Determine the (x, y) coordinate at the center of the cell enclosing the given text.  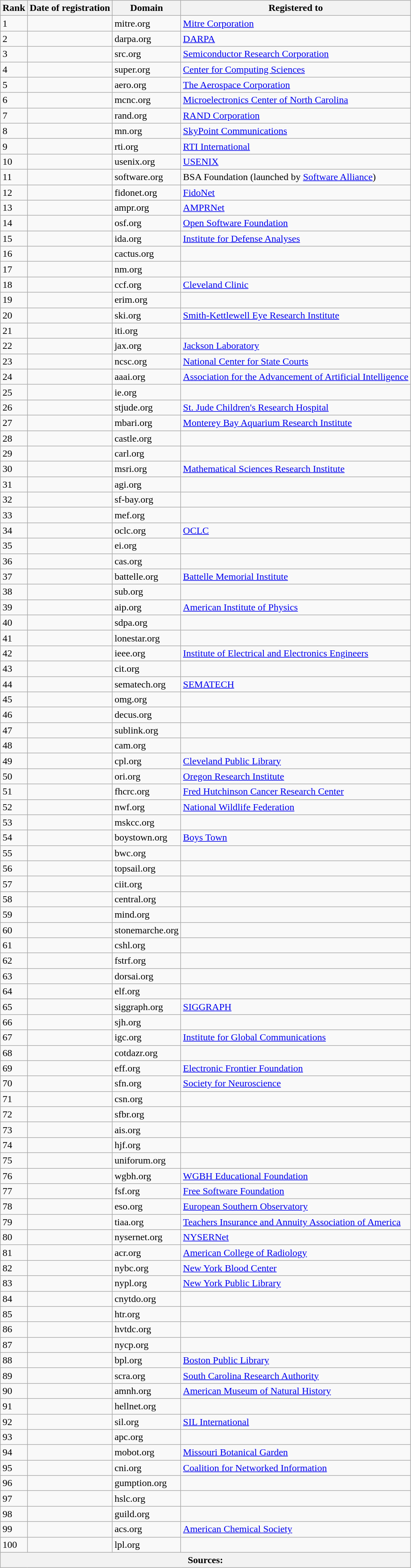
eff.org (146, 1068)
13 (14, 208)
72 (14, 1114)
cactus.org (146, 254)
nysernet.org (146, 1237)
Battelle Memorial Institute (296, 576)
100 (14, 1545)
42 (14, 653)
Sources: (206, 1560)
88 (14, 1360)
Mathematical Sciences Research Institute (296, 469)
nybc.org (146, 1268)
ori.org (146, 776)
sf-bay.org (146, 500)
65 (14, 1007)
32 (14, 500)
8 (14, 131)
St. Jude Children's Research Hospital (296, 407)
18 (14, 285)
55 (14, 853)
SIGGRAPH (296, 1007)
aero.org (146, 85)
6 (14, 100)
14 (14, 223)
84 (14, 1299)
61 (14, 945)
cam.org (146, 746)
56 (14, 868)
South Carolina Research Authority (296, 1375)
96 (14, 1483)
USENIX (296, 161)
mobot.org (146, 1453)
erim.org (146, 300)
lpl.org (146, 1545)
Teachers Insurance and Annuity Association of America (296, 1222)
mitre.org (146, 23)
guild.org (146, 1514)
osf.org (146, 223)
77 (14, 1191)
66 (14, 1022)
American Institute of Physics (296, 607)
31 (14, 484)
sil.org (146, 1421)
aip.org (146, 607)
Jackson Laboratory (296, 346)
2 (14, 39)
36 (14, 561)
cpl.org (146, 761)
hslc.org (146, 1499)
67 (14, 1038)
National Wildlife Federation (296, 807)
acr.org (146, 1253)
htr.org (146, 1314)
National Center for State Courts (296, 361)
cnytdo.org (146, 1299)
Association for the Advancement of Artificial Intelligence (296, 377)
scra.org (146, 1375)
iti.org (146, 331)
83 (14, 1283)
37 (14, 576)
78 (14, 1207)
47 (14, 730)
nm.org (146, 269)
92 (14, 1421)
9 (14, 146)
33 (14, 515)
cshl.org (146, 945)
10 (14, 161)
mn.org (146, 131)
NYSERNet (296, 1237)
87 (14, 1345)
cni.org (146, 1468)
68 (14, 1053)
Free Software Foundation (296, 1191)
Coalition for Networked Information (296, 1468)
sjh.org (146, 1022)
jax.org (146, 346)
darpa.org (146, 39)
22 (14, 346)
American Museum of Natural History (296, 1391)
stjude.org (146, 407)
nwf.org (146, 807)
hjf.org (146, 1145)
11 (14, 177)
The Aerospace Corporation (296, 85)
ciit.org (146, 884)
38 (14, 592)
Society for Neuroscience (296, 1084)
RTI International (296, 146)
30 (14, 469)
69 (14, 1068)
sub.org (146, 592)
wgbh.org (146, 1176)
Rank (14, 8)
50 (14, 776)
SIL International (296, 1421)
stonemarche.org (146, 930)
ie.org (146, 392)
sfn.org (146, 1084)
mef.org (146, 515)
sdpa.org (146, 623)
40 (14, 623)
60 (14, 930)
lonestar.org (146, 638)
American College of Radiology (296, 1253)
New York Blood Center (296, 1268)
sublink.org (146, 730)
5 (14, 85)
Domain (146, 8)
71 (14, 1099)
mbari.org (146, 423)
45 (14, 700)
89 (14, 1375)
New York Public Library (296, 1283)
Registered to (296, 8)
mskcc.org (146, 822)
Missouri Botanical Garden (296, 1453)
acs.org (146, 1529)
Open Software Foundation (296, 223)
BSA Foundation (launched by Software Alliance) (296, 177)
mind.org (146, 914)
agi.org (146, 484)
topsail.org (146, 868)
7 (14, 115)
elf.org (146, 992)
Smith-Kettlewell Eye Research Institute (296, 315)
FidoNet (296, 193)
90 (14, 1391)
52 (14, 807)
95 (14, 1468)
bwc.org (146, 853)
software.org (146, 177)
ccf.org (146, 285)
Boston Public Library (296, 1360)
46 (14, 715)
AMPRNet (296, 208)
43 (14, 669)
nycp.org (146, 1345)
74 (14, 1145)
58 (14, 899)
94 (14, 1453)
Mitre Corporation (296, 23)
OCLC (296, 530)
70 (14, 1084)
tiaa.org (146, 1222)
Fred Hutchinson Cancer Research Center (296, 792)
battelle.org (146, 576)
91 (14, 1406)
RAND Corporation (296, 115)
82 (14, 1268)
93 (14, 1437)
apc.org (146, 1437)
cas.org (146, 561)
15 (14, 239)
ski.org (146, 315)
27 (14, 423)
Microelectronics Center of North Carolina (296, 100)
76 (14, 1176)
ieee.org (146, 653)
msri.org (146, 469)
99 (14, 1529)
49 (14, 761)
ei.org (146, 546)
75 (14, 1160)
26 (14, 407)
Institute for Defense Analyses (296, 239)
uniforum.org (146, 1160)
DARPA (296, 39)
Date of registration (70, 8)
SkyPoint Communications (296, 131)
decus.org (146, 715)
Monterey Bay Aquarium Research Institute (296, 423)
Semiconductor Research Corporation (296, 54)
Electronic Frontier Foundation (296, 1068)
98 (14, 1514)
3 (14, 54)
24 (14, 377)
eso.org (146, 1207)
castle.org (146, 438)
sematech.org (146, 684)
44 (14, 684)
Cleveland Clinic (296, 285)
1 (14, 23)
nypl.org (146, 1283)
80 (14, 1237)
carl.org (146, 454)
97 (14, 1499)
29 (14, 454)
hvtdc.org (146, 1329)
super.org (146, 69)
63 (14, 976)
SEMATECH (296, 684)
oclc.org (146, 530)
79 (14, 1222)
53 (14, 822)
Oregon Research Institute (296, 776)
American Chemical Society (296, 1529)
Center for Computing Sciences (296, 69)
86 (14, 1329)
fstrf.org (146, 961)
ida.org (146, 239)
central.org (146, 899)
siggraph.org (146, 1007)
Institute for Global Communications (296, 1038)
Institute of Electrical and Electronics Engineers (296, 653)
ampr.org (146, 208)
rand.org (146, 115)
73 (14, 1130)
rti.org (146, 146)
cotdazr.org (146, 1053)
59 (14, 914)
57 (14, 884)
igc.org (146, 1038)
62 (14, 961)
34 (14, 530)
fhcrc.org (146, 792)
12 (14, 193)
25 (14, 392)
WGBH Educational Foundation (296, 1176)
20 (14, 315)
19 (14, 300)
European Southern Observatory (296, 1207)
Boys Town (296, 838)
ncsc.org (146, 361)
csn.org (146, 1099)
85 (14, 1314)
21 (14, 331)
51 (14, 792)
fsf.org (146, 1191)
fidonet.org (146, 193)
17 (14, 269)
dorsai.org (146, 976)
cit.org (146, 669)
omg.org (146, 700)
35 (14, 546)
4 (14, 69)
bpl.org (146, 1360)
41 (14, 638)
src.org (146, 54)
gumption.org (146, 1483)
sfbr.org (146, 1114)
mcnc.org (146, 100)
aaai.org (146, 377)
28 (14, 438)
amnh.org (146, 1391)
boystown.org (146, 838)
23 (14, 361)
81 (14, 1253)
64 (14, 992)
Cleveland Public Library (296, 761)
54 (14, 838)
16 (14, 254)
hellnet.org (146, 1406)
ais.org (146, 1130)
usenix.org (146, 161)
48 (14, 746)
39 (14, 607)
